Detect which cell encompasses the target text, then output its (X, Y) center coordinate. 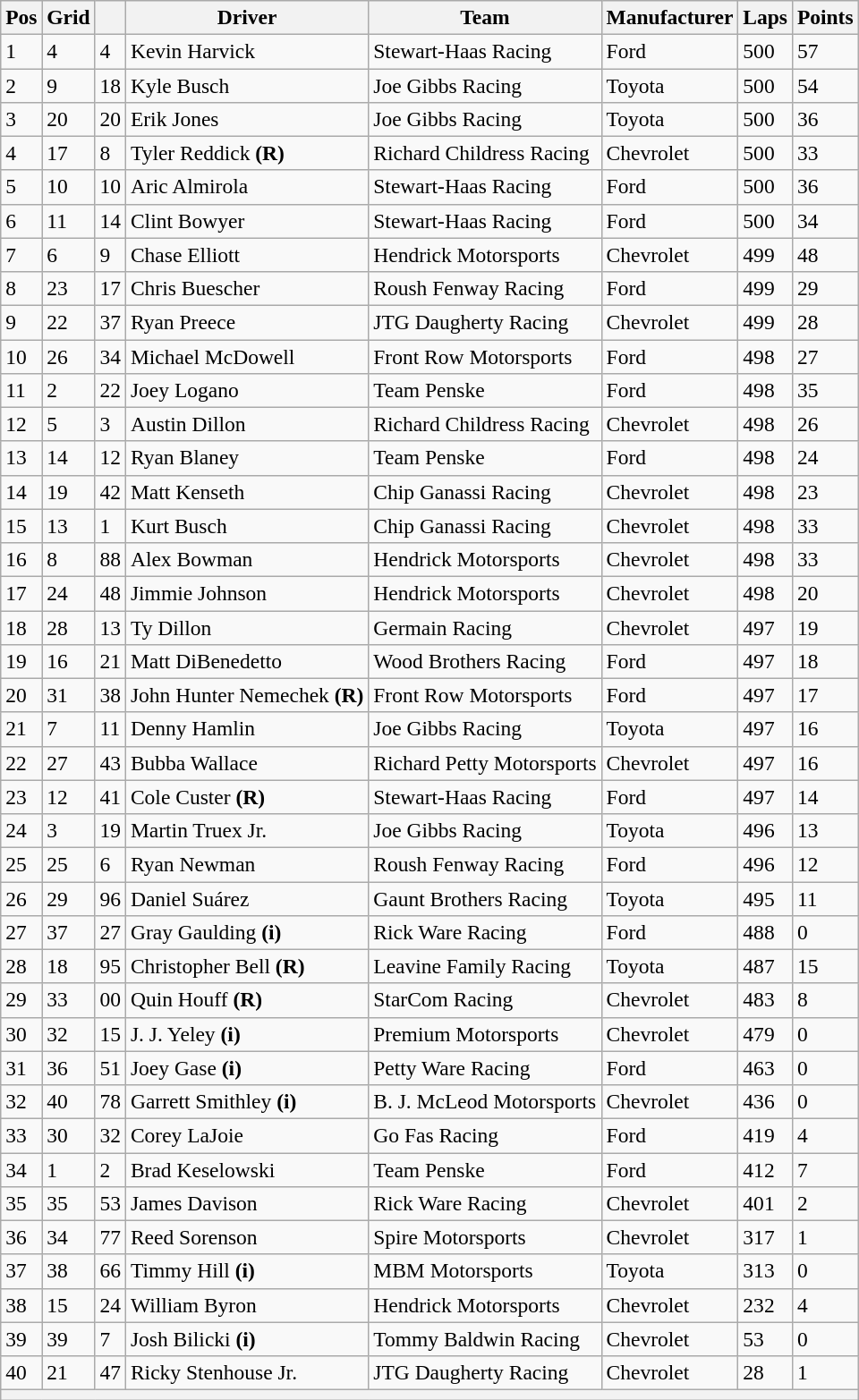
Reed Sorenson (247, 1237)
Richard Petty Motorsports (485, 763)
Ryan Blaney (247, 458)
419 (766, 1135)
47 (110, 1372)
88 (110, 559)
Germain Racing (485, 627)
313 (766, 1271)
Alex Bowman (247, 559)
Premium Motorsports (485, 1034)
William Byron (247, 1305)
463 (766, 1068)
Brad Keselowski (247, 1169)
96 (110, 898)
Matt DiBenedetto (247, 661)
95 (110, 966)
Christopher Bell (R) (247, 966)
Clint Bowyer (247, 221)
Grid (68, 17)
Cole Custer (R) (247, 797)
Timmy Hill (i) (247, 1271)
Leavine Family Racing (485, 966)
412 (766, 1169)
Bubba Wallace (247, 763)
Daniel Suárez (247, 898)
Team (485, 17)
Quin Houff (R) (247, 1000)
Chris Buescher (247, 288)
479 (766, 1034)
Laps (766, 17)
57 (825, 51)
77 (110, 1237)
Ty Dillon (247, 627)
51 (110, 1068)
Spire Motorsports (485, 1237)
66 (110, 1271)
Kevin Harvick (247, 51)
78 (110, 1101)
487 (766, 966)
Martin Truex Jr. (247, 830)
Gaunt Brothers Racing (485, 898)
Joey Logano (247, 390)
Joey Gase (i) (247, 1068)
Gray Gaulding (i) (247, 932)
Tommy Baldwin Racing (485, 1339)
Manufacturer (669, 17)
483 (766, 1000)
43 (110, 763)
Ricky Stenhouse Jr. (247, 1372)
John Hunter Nemechek (R) (247, 695)
232 (766, 1305)
Chase Elliott (247, 255)
00 (110, 1000)
J. J. Yeley (i) (247, 1034)
42 (110, 492)
Aric Almirola (247, 187)
Jimmie Johnson (247, 593)
James Davison (247, 1203)
Driver (247, 17)
Wood Brothers Racing (485, 661)
Ryan Newman (247, 864)
Points (825, 17)
Kurt Busch (247, 526)
317 (766, 1237)
54 (825, 85)
Ryan Preece (247, 322)
Matt Kenseth (247, 492)
Pos (21, 17)
Go Fas Racing (485, 1135)
Erik Jones (247, 119)
401 (766, 1203)
Austin Dillon (247, 424)
MBM Motorsports (485, 1271)
488 (766, 932)
Garrett Smithley (i) (247, 1101)
StarCom Racing (485, 1000)
Petty Ware Racing (485, 1068)
Josh Bilicki (i) (247, 1339)
Corey LaJoie (247, 1135)
Tyler Reddick (R) (247, 153)
Kyle Busch (247, 85)
Denny Hamlin (247, 729)
B. J. McLeod Motorsports (485, 1101)
41 (110, 797)
436 (766, 1101)
Michael McDowell (247, 356)
495 (766, 898)
